Return the (x, y) coordinate for the center point of the cell that contains the specified text.  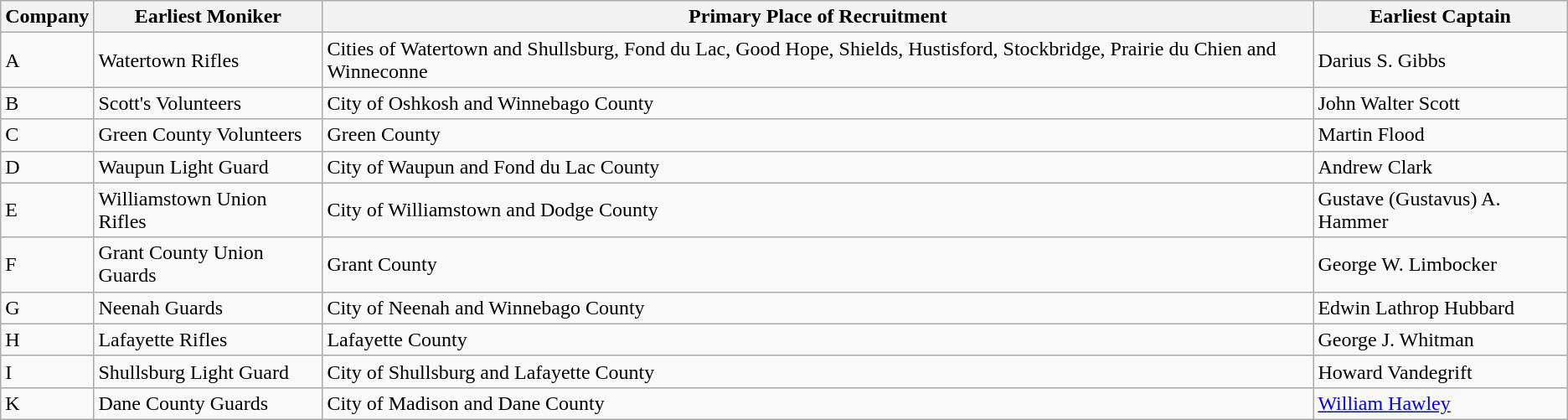
City of Madison and Dane County (818, 403)
Earliest Moniker (208, 17)
I (47, 371)
City of Neenah and Winnebago County (818, 308)
A (47, 60)
Lafayette Rifles (208, 340)
G (47, 308)
C (47, 135)
George J. Whitman (1441, 340)
City of Williamstown and Dodge County (818, 210)
Watertown Rifles (208, 60)
Williamstown Union Rifles (208, 210)
Lafayette County (818, 340)
Edwin Lathrop Hubbard (1441, 308)
Earliest Captain (1441, 17)
E (47, 210)
William Hawley (1441, 403)
City of Waupun and Fond du Lac County (818, 167)
Primary Place of Recruitment (818, 17)
Green County Volunteers (208, 135)
City of Shullsburg and Lafayette County (818, 371)
Grant County Union Guards (208, 265)
Green County (818, 135)
Cities of Watertown and Shullsburg, Fond du Lac, Good Hope, Shields, Hustisford, Stockbridge, Prairie du Chien and Winneconne (818, 60)
F (47, 265)
D (47, 167)
K (47, 403)
Gustave (Gustavus) A. Hammer (1441, 210)
B (47, 103)
H (47, 340)
Martin Flood (1441, 135)
Scott's Volunteers (208, 103)
City of Oshkosh and Winnebago County (818, 103)
John Walter Scott (1441, 103)
Howard Vandegrift (1441, 371)
Shullsburg Light Guard (208, 371)
Company (47, 17)
George W. Limbocker (1441, 265)
Darius S. Gibbs (1441, 60)
Neenah Guards (208, 308)
Grant County (818, 265)
Andrew Clark (1441, 167)
Dane County Guards (208, 403)
Waupun Light Guard (208, 167)
